Search for the cell housing the specified text and yield its (X, Y) center coordinate. 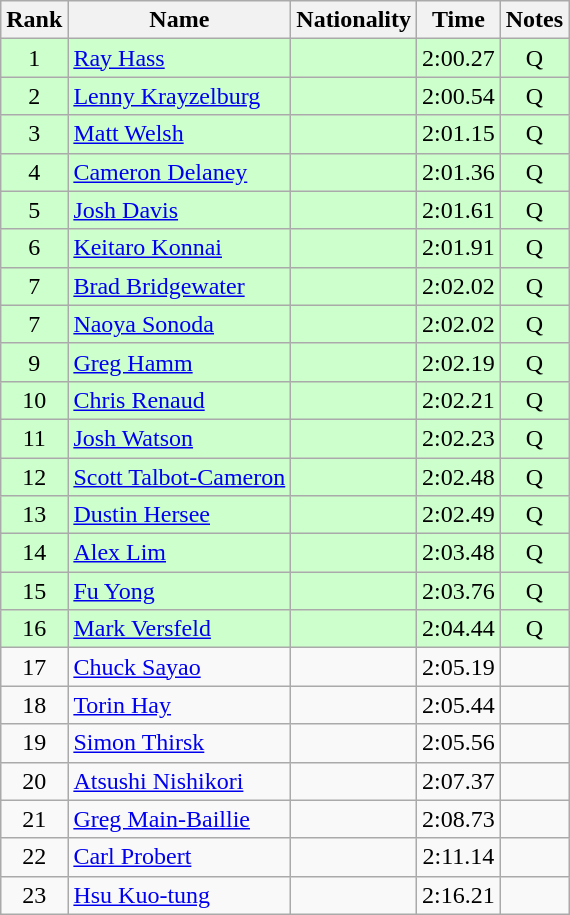
Notes (534, 20)
16 (34, 629)
Cameron Delaney (180, 172)
Ray Hass (180, 58)
3 (34, 134)
2:08.73 (459, 819)
Rank (34, 20)
4 (34, 172)
2:11.14 (459, 857)
Mark Versfeld (180, 629)
13 (34, 515)
2:00.54 (459, 96)
Dustin Hersee (180, 515)
Greg Main-Baillie (180, 819)
Brad Bridgewater (180, 286)
21 (34, 819)
6 (34, 248)
Chris Renaud (180, 400)
5 (34, 210)
2:02.49 (459, 515)
2:00.27 (459, 58)
Scott Talbot-Cameron (180, 477)
2:01.91 (459, 248)
19 (34, 743)
14 (34, 553)
2:05.56 (459, 743)
Josh Davis (180, 210)
20 (34, 781)
12 (34, 477)
2:02.19 (459, 362)
Carl Probert (180, 857)
2 (34, 96)
Name (180, 20)
Chuck Sayao (180, 667)
Time (459, 20)
2:04.44 (459, 629)
Atsushi Nishikori (180, 781)
17 (34, 667)
Fu Yong (180, 591)
Simon Thirsk (180, 743)
18 (34, 705)
2:01.36 (459, 172)
Torin Hay (180, 705)
2:02.23 (459, 438)
Josh Watson (180, 438)
1 (34, 58)
10 (34, 400)
2:02.48 (459, 477)
2:05.19 (459, 667)
2:07.37 (459, 781)
2:01.15 (459, 134)
23 (34, 895)
Nationality (354, 20)
Lenny Krayzelburg (180, 96)
2:02.21 (459, 400)
2:01.61 (459, 210)
Hsu Kuo-tung (180, 895)
2:05.44 (459, 705)
Greg Hamm (180, 362)
Naoya Sonoda (180, 324)
Alex Lim (180, 553)
22 (34, 857)
2:16.21 (459, 895)
Matt Welsh (180, 134)
2:03.76 (459, 591)
15 (34, 591)
9 (34, 362)
2:03.48 (459, 553)
11 (34, 438)
Keitaro Konnai (180, 248)
